From the cell containing the given text, extract its center point as [x, y] coordinate. 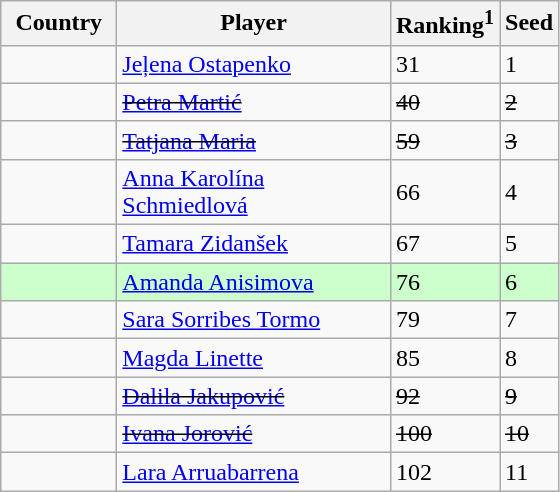
Ivana Jorović [254, 434]
7 [530, 320]
1 [530, 64]
79 [444, 320]
10 [530, 434]
102 [444, 472]
Jeļena Ostapenko [254, 64]
3 [530, 140]
6 [530, 282]
Petra Martić [254, 102]
9 [530, 396]
100 [444, 434]
Tamara Zidanšek [254, 244]
Player [254, 24]
Sara Sorribes Tormo [254, 320]
59 [444, 140]
Lara Arruabarrena [254, 472]
8 [530, 358]
5 [530, 244]
4 [530, 192]
11 [530, 472]
67 [444, 244]
Country [59, 24]
76 [444, 282]
Amanda Anisimova [254, 282]
66 [444, 192]
Anna Karolína Schmiedlová [254, 192]
Magda Linette [254, 358]
31 [444, 64]
85 [444, 358]
Dalila Jakupović [254, 396]
Seed [530, 24]
92 [444, 396]
Ranking1 [444, 24]
40 [444, 102]
2 [530, 102]
Tatjana Maria [254, 140]
